Locate the cell with the specified text and output its [X, Y] center coordinate. 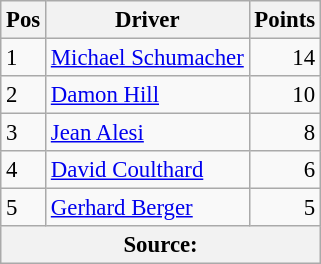
Pos [24, 20]
1 [24, 58]
3 [24, 133]
Source: [161, 245]
Jean Alesi [148, 133]
Michael Schumacher [148, 58]
David Coulthard [148, 170]
8 [284, 133]
6 [284, 170]
2 [24, 95]
Damon Hill [148, 95]
10 [284, 95]
4 [24, 170]
14 [284, 58]
Points [284, 20]
Gerhard Berger [148, 208]
Driver [148, 20]
